Search for the cell housing the specified text and yield its (x, y) center coordinate. 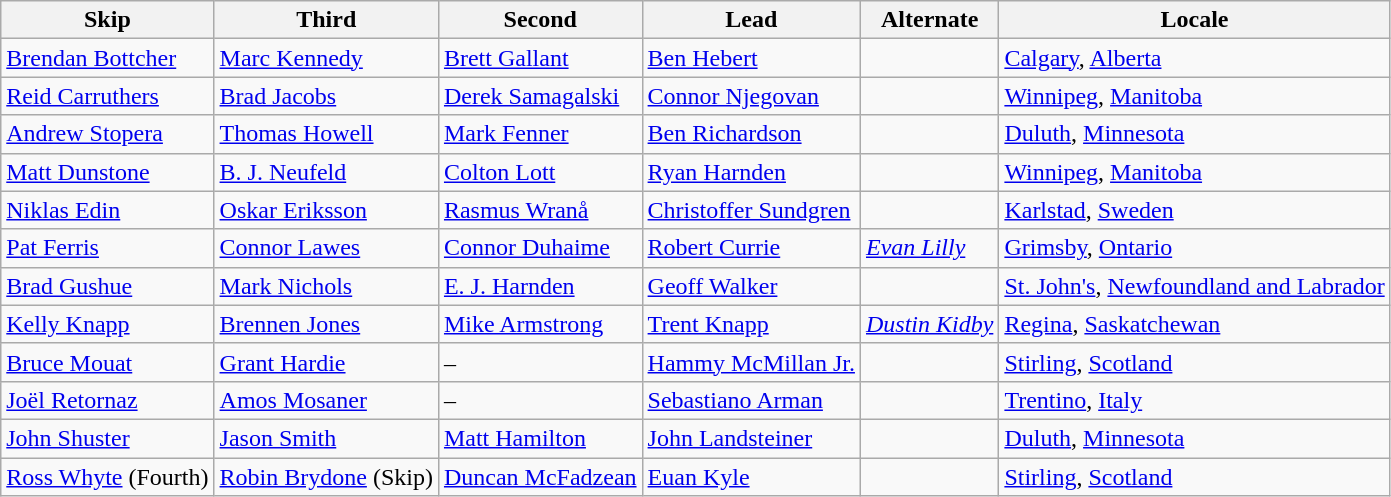
Second (540, 20)
Third (326, 20)
Niklas Edin (108, 210)
Connor Njegovan (751, 96)
Ben Richardson (751, 134)
Karlstad, Sweden (1194, 210)
Mike Armstrong (540, 324)
Dustin Kidby (929, 324)
Connor Lawes (326, 248)
Robert Currie (751, 248)
Brad Gushue (108, 286)
Brennen Jones (326, 324)
Mark Nichols (326, 286)
Ross Whyte (Fourth) (108, 477)
Geoff Walker (751, 286)
B. J. Neufeld (326, 172)
Pat Ferris (108, 248)
Brett Gallant (540, 58)
Connor Duhaime (540, 248)
Matt Hamilton (540, 438)
Trentino, Italy (1194, 400)
Lead (751, 20)
Reid Carruthers (108, 96)
Brendan Bottcher (108, 58)
Brad Jacobs (326, 96)
Sebastiano Arman (751, 400)
Ryan Harnden (751, 172)
Regina, Saskatchewan (1194, 324)
Thomas Howell (326, 134)
Robin Brydone (Skip) (326, 477)
Joël Retornaz (108, 400)
Andrew Stopera (108, 134)
Alternate (929, 20)
Marc Kennedy (326, 58)
Kelly Knapp (108, 324)
Christoffer Sundgren (751, 210)
Bruce Mouat (108, 362)
Jason Smith (326, 438)
Rasmus Wranå (540, 210)
Evan Lilly (929, 248)
E. J. Harnden (540, 286)
Hammy McMillan Jr. (751, 362)
Amos Mosaner (326, 400)
Ben Hebert (751, 58)
Mark Fenner (540, 134)
Skip (108, 20)
John Landsteiner (751, 438)
John Shuster (108, 438)
Oskar Eriksson (326, 210)
Duncan McFadzean (540, 477)
St. John's, Newfoundland and Labrador (1194, 286)
Grant Hardie (326, 362)
Matt Dunstone (108, 172)
Grimsby, Ontario (1194, 248)
Euan Kyle (751, 477)
Derek Samagalski (540, 96)
Trent Knapp (751, 324)
Calgary, Alberta (1194, 58)
Colton Lott (540, 172)
Locale (1194, 20)
